For the text-containing cell, return its midpoint in [x, y] coordinate format. 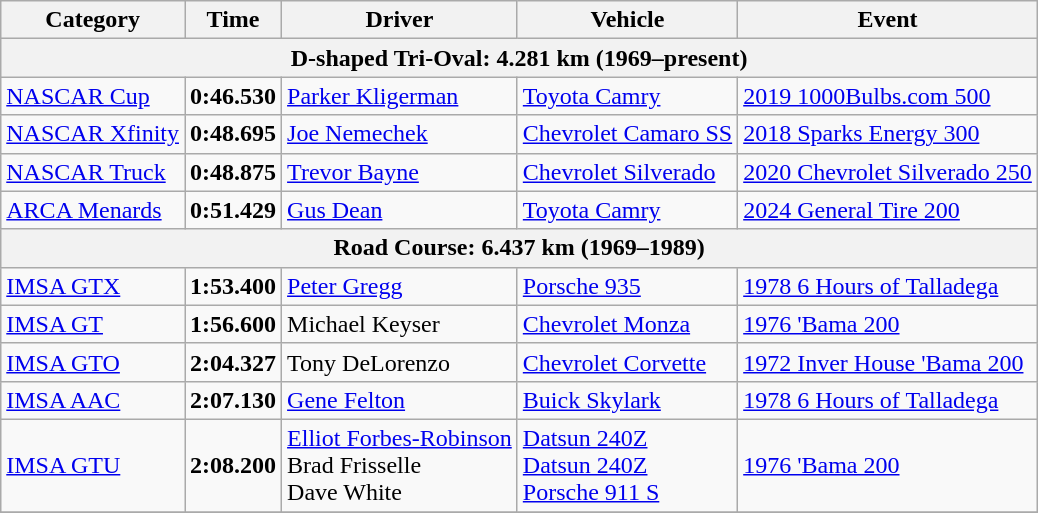
Porsche 935 [627, 286]
Gene Felton [400, 400]
0:51.429 [232, 210]
0:48.875 [232, 172]
1:53.400 [232, 286]
Chevrolet Camaro SS [627, 134]
D-shaped Tri-Oval: 4.281 km (1969–present) [520, 58]
Driver [400, 20]
IMSA GTU [93, 465]
Chevrolet Silverado [627, 172]
NASCAR Cup [93, 96]
0:46.530 [232, 96]
Joe Nemechek [400, 134]
Datsun 240ZDatsun 240ZPorsche 911 S [627, 465]
2020 Chevrolet Silverado 250 [888, 172]
ARCA Menards [93, 210]
2:08.200 [232, 465]
NASCAR Truck [93, 172]
Parker Kligerman [400, 96]
Chevrolet Corvette [627, 362]
Trevor Bayne [400, 172]
Michael Keyser [400, 324]
2:07.130 [232, 400]
Peter Gregg [400, 286]
Category [93, 20]
Tony DeLorenzo [400, 362]
Vehicle [627, 20]
2024 General Tire 200 [888, 210]
Event [888, 20]
Time [232, 20]
Road Course: 6.437 km (1969–1989) [520, 248]
1:56.600 [232, 324]
NASCAR Xfinity [93, 134]
IMSA AAC [93, 400]
0:48.695 [232, 134]
2019 1000Bulbs.com 500 [888, 96]
IMSA GTO [93, 362]
IMSA GT [93, 324]
Elliot Forbes-RobinsonBrad FrisselleDave White [400, 465]
1972 Inver House 'Bama 200 [888, 362]
2:04.327 [232, 362]
Gus Dean [400, 210]
IMSA GTX [93, 286]
Buick Skylark [627, 400]
Chevrolet Monza [627, 324]
2018 Sparks Energy 300 [888, 134]
